Return [X, Y] of the center of cell containing provided text 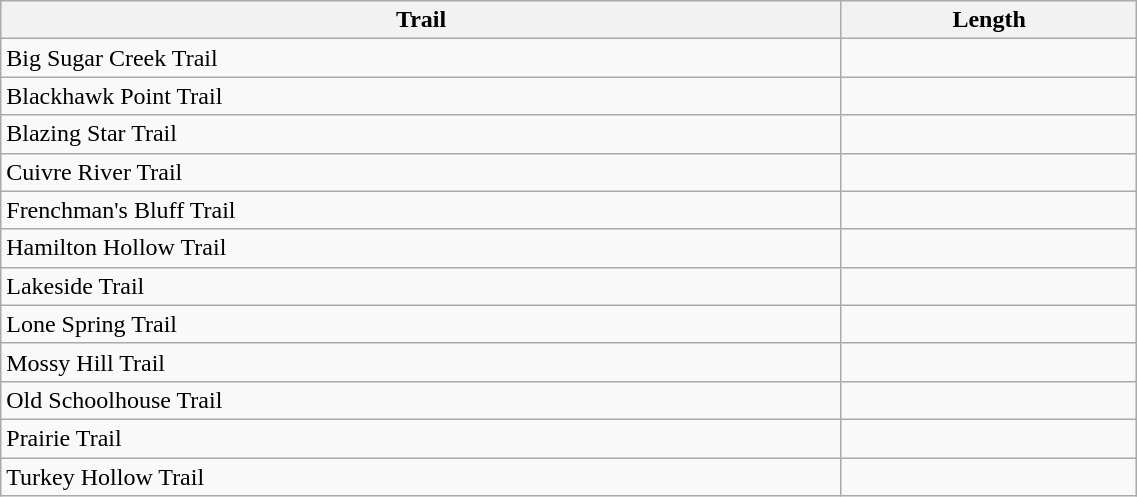
Old Schoolhouse Trail [422, 400]
Lakeside Trail [422, 286]
Blackhawk Point Trail [422, 96]
Lone Spring Trail [422, 324]
Big Sugar Creek Trail [422, 58]
Cuivre River Trail [422, 172]
Hamilton Hollow Trail [422, 248]
Mossy Hill Trail [422, 362]
Prairie Trail [422, 438]
Frenchman's Bluff Trail [422, 210]
Turkey Hollow Trail [422, 477]
Trail [422, 20]
Length [988, 20]
Blazing Star Trail [422, 134]
